Provide the [x, y] coordinate of the cell's center where the given text is located.  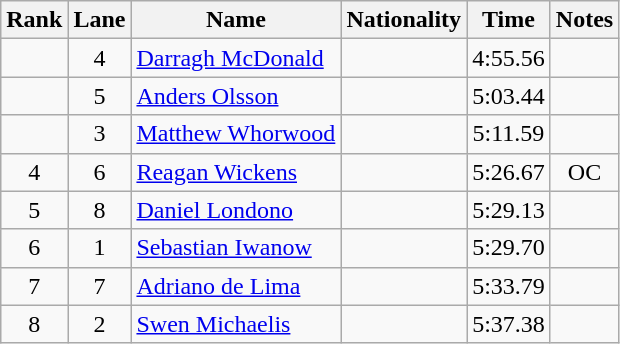
OC [584, 172]
5:11.59 [509, 134]
3 [100, 134]
1 [100, 248]
Time [509, 20]
Lane [100, 20]
Daniel Londono [236, 210]
5:37.38 [509, 324]
Matthew Whorwood [236, 134]
Rank [34, 20]
5:29.70 [509, 248]
2 [100, 324]
5:29.13 [509, 210]
Nationality [404, 20]
4:55.56 [509, 58]
5:26.67 [509, 172]
Reagan Wickens [236, 172]
Sebastian Iwanow [236, 248]
Darragh McDonald [236, 58]
5:03.44 [509, 96]
Notes [584, 20]
Adriano de Lima [236, 286]
5:33.79 [509, 286]
Anders Olsson [236, 96]
Swen Michaelis [236, 324]
Name [236, 20]
